Determine the (x, y) coordinate at the center of the cell enclosing the given text.  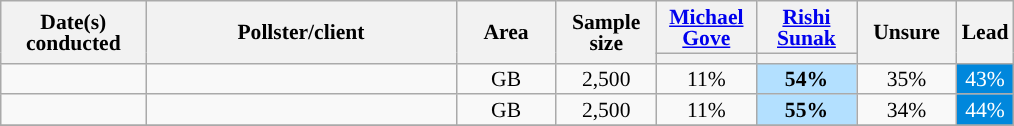
54% (806, 78)
35% (906, 78)
Lead (986, 32)
55% (806, 110)
Sample size (606, 32)
Area (506, 32)
43% (986, 78)
Michael Gove (706, 27)
Pollster/client (301, 32)
Unsure (906, 32)
Date(s)conducted (74, 32)
44% (986, 110)
34% (906, 110)
Rishi Sunak (806, 27)
